Find where the given text appears and provide that cell's center as (x, y) coordinate. 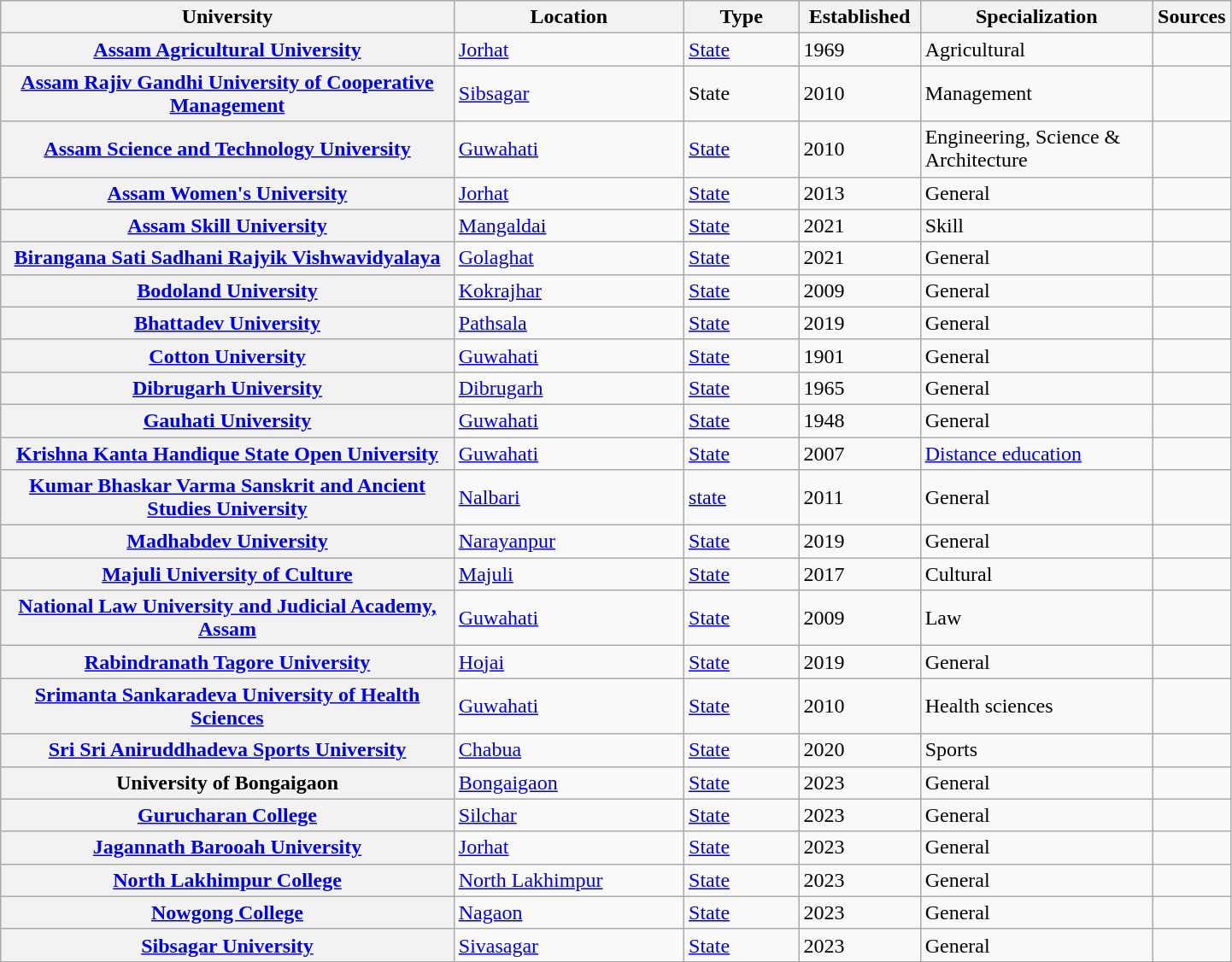
Pathsala (569, 323)
Cotton University (227, 355)
Bodoland University (227, 290)
Sibsagar University (227, 945)
Law (1036, 619)
Sources (1191, 17)
Bhattadev University (227, 323)
Management (1036, 94)
1965 (859, 388)
Sri Sri Aniruddhadeva Sports University (227, 750)
Cultural (1036, 574)
University of Bongaigaon (227, 783)
National Law University and Judicial Academy, Assam (227, 619)
Silchar (569, 815)
2013 (859, 193)
Hojai (569, 662)
Krishna Kanta Handique State Open University (227, 454)
Majuli (569, 574)
Sibsagar (569, 94)
1901 (859, 355)
Specialization (1036, 17)
1969 (859, 50)
Health sciences (1036, 706)
Birangana Sati Sadhani Rajyik Vishwavidyalaya (227, 258)
1948 (859, 420)
North Lakhimpur College (227, 880)
Madhabdev University (227, 542)
Gurucharan College (227, 815)
Gauhati University (227, 420)
Distance education (1036, 454)
Sivasagar (569, 945)
2007 (859, 454)
Chabua (569, 750)
Assam Skill University (227, 226)
Narayanpur (569, 542)
Established (859, 17)
Assam Rajiv Gandhi University of Cooperative Management (227, 94)
Skill (1036, 226)
Agricultural (1036, 50)
North Lakhimpur (569, 880)
Rabindranath Tagore University (227, 662)
Golaghat (569, 258)
Assam Agricultural University (227, 50)
Jagannath Barooah University (227, 848)
Engineering, Science & Architecture (1036, 149)
Sports (1036, 750)
Kumar Bhaskar Varma Sanskrit and Ancient Studies University (227, 497)
Location (569, 17)
Majuli University of Culture (227, 574)
Nowgong College (227, 912)
Assam Women's University (227, 193)
Srimanta Sankaradeva University of Health Sciences (227, 706)
Type (742, 17)
2020 (859, 750)
Nalbari (569, 497)
Bongaigaon (569, 783)
state (742, 497)
Nagaon (569, 912)
University (227, 17)
2017 (859, 574)
Kokrajhar (569, 290)
Mangaldai (569, 226)
Assam Science and Technology University (227, 149)
Dibrugarh University (227, 388)
2011 (859, 497)
Dibrugarh (569, 388)
